For the text-containing cell, return its midpoint in (x, y) coordinate format. 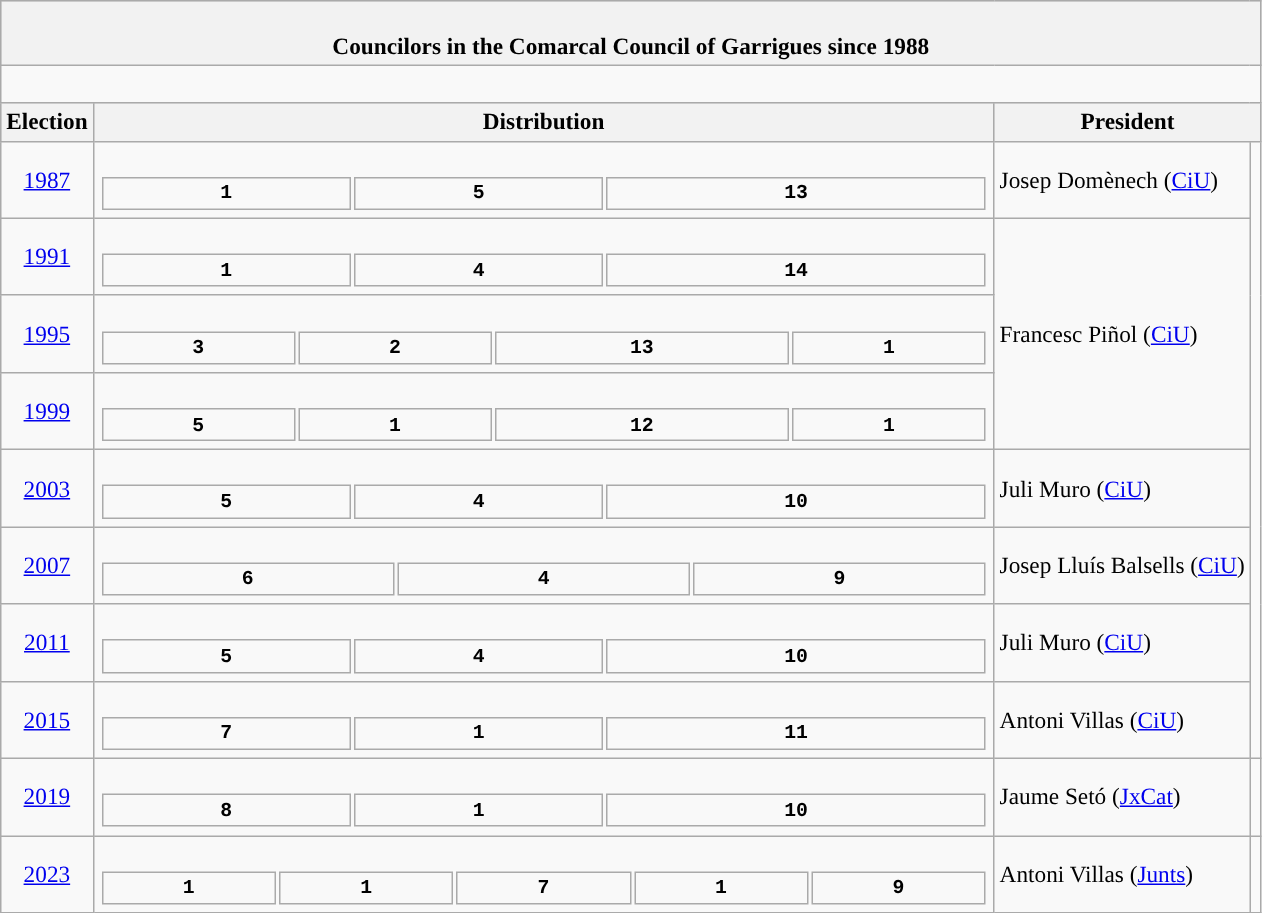
2023 (47, 874)
6 4 9 (544, 564)
1 4 14 (544, 256)
3 2 13 1 (544, 334)
Antoni Villas (Junts) (1122, 874)
1 5 13 (544, 180)
1987 (47, 180)
7 1 11 (544, 720)
2003 (47, 488)
3 (198, 346)
Jaume Setó (JxCat) (1122, 796)
2011 (47, 642)
14 (796, 270)
Councilors in the Comarcal Council of Garrigues since 1988 (631, 32)
11 (796, 732)
2007 (47, 564)
Election (47, 122)
Distribution (544, 122)
12 (642, 424)
2019 (47, 796)
Josep Domènech (CiU) (1122, 180)
2015 (47, 720)
5 1 12 1 (544, 410)
2 (395, 346)
Antoni Villas (CiU) (1122, 720)
6 (248, 578)
1 1 7 1 9 (544, 874)
8 1 10 (544, 796)
1999 (47, 410)
President (1128, 122)
1991 (47, 256)
Francesc Piñol (CiU) (1122, 334)
Josep Lluís Balsells (CiU) (1122, 564)
1995 (47, 334)
8 (226, 810)
